Return the [x, y] coordinate for the center point of the cell that contains the specified text.  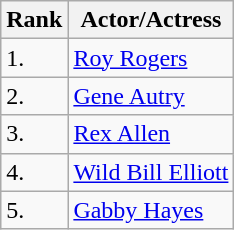
4. [34, 172]
Gene Autry [151, 96]
2. [34, 96]
5. [34, 210]
Rank [34, 20]
1. [34, 58]
Gabby Hayes [151, 210]
3. [34, 134]
Roy Rogers [151, 58]
Wild Bill Elliott [151, 172]
Actor/Actress [151, 20]
Rex Allen [151, 134]
